Locate the cell with the specified text and output its [X, Y] center coordinate. 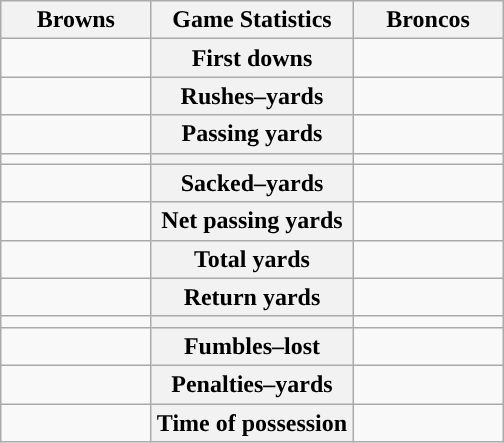
Return yards [252, 297]
Broncos [428, 20]
Total yards [252, 259]
First downs [252, 58]
Fumbles–lost [252, 346]
Passing yards [252, 134]
Rushes–yards [252, 96]
Net passing yards [252, 221]
Sacked–yards [252, 183]
Game Statistics [252, 20]
Time of possession [252, 423]
Browns [76, 20]
Penalties–yards [252, 384]
